Detect which cell encompasses the target text, then output its [x, y] center coordinate. 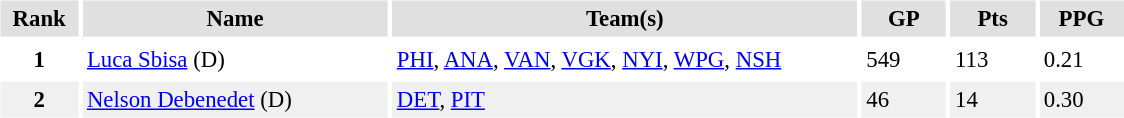
113 [993, 59]
2 [38, 100]
PPG [1081, 18]
Pts [993, 18]
Luca Sbisa (D) [234, 59]
14 [993, 100]
PHI, ANA, VAN, VGK, NYI, WPG, NSH [624, 59]
0.30 [1081, 100]
549 [904, 59]
0.21 [1081, 59]
GP [904, 18]
Nelson Debenedet (D) [234, 100]
Name [234, 18]
Team(s) [624, 18]
Rank [38, 18]
DET, PIT [624, 100]
1 [38, 59]
46 [904, 100]
